Output the [X, Y] coordinate of the center of the cell containing the given text.  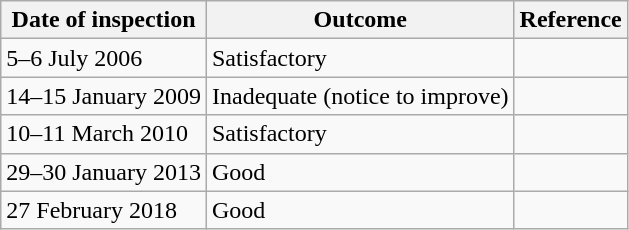
14–15 January 2009 [104, 96]
5–6 July 2006 [104, 58]
Outcome [360, 20]
10–11 March 2010 [104, 134]
29–30 January 2013 [104, 172]
Reference [570, 20]
Inadequate (notice to improve) [360, 96]
Date of inspection [104, 20]
27 February 2018 [104, 210]
